Extract the [x, y] coordinate from the center of the cell holding the provided text.  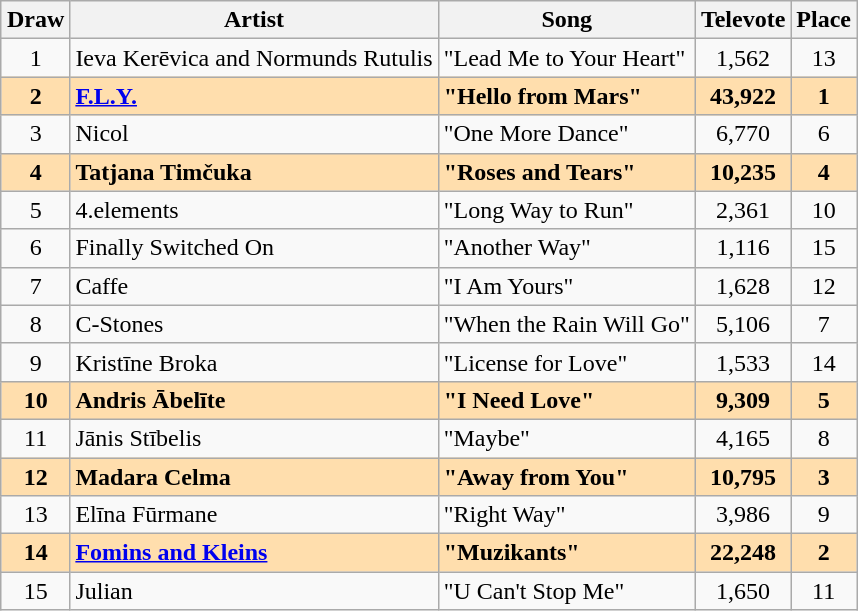
1,628 [742, 286]
Nicol [254, 134]
"Another Way" [566, 248]
1,116 [742, 248]
4.elements [254, 210]
F.L.Y. [254, 96]
"Lead Me to Your Heart" [566, 58]
Song [566, 20]
"Right Way" [566, 515]
"License for Love" [566, 362]
"Roses and Tears" [566, 172]
10,235 [742, 172]
Caffe [254, 286]
Televote [742, 20]
1,562 [742, 58]
Madara Celma [254, 477]
Jānis Stībelis [254, 438]
Andris Ābelīte [254, 400]
Elīna Fūrmane [254, 515]
Place [824, 20]
"I Am Yours" [566, 286]
C-Stones [254, 324]
"Long Way to Run" [566, 210]
"U Can't Stop Me" [566, 591]
Finally Switched On [254, 248]
1,533 [742, 362]
5,106 [742, 324]
9,309 [742, 400]
"Maybe" [566, 438]
"I Need Love" [566, 400]
"When the Rain Will Go" [566, 324]
Fomins and Kleins [254, 553]
Ieva Kerēvica and Normunds Rutulis [254, 58]
4,165 [742, 438]
1,650 [742, 591]
10,795 [742, 477]
Artist [254, 20]
"Hello from Mars" [566, 96]
"One More Dance" [566, 134]
6,770 [742, 134]
Draw [35, 20]
Julian [254, 591]
"Away from You" [566, 477]
22,248 [742, 553]
"Muzikants" [566, 553]
2,361 [742, 210]
Kristīne Broka [254, 362]
Tatjana Timčuka [254, 172]
43,922 [742, 96]
3,986 [742, 515]
